Locate the cell with the specified text and output its (x, y) center coordinate. 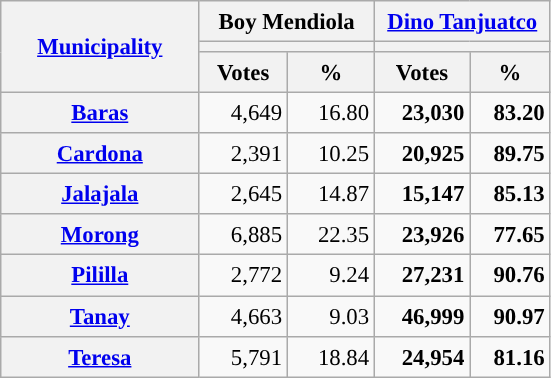
6,885 (244, 234)
Morong (100, 234)
2,645 (244, 194)
22.35 (330, 234)
5,791 (244, 356)
10.25 (330, 154)
4,663 (244, 316)
90.76 (510, 276)
9.24 (330, 276)
27,231 (422, 276)
4,649 (244, 114)
Tanay (100, 316)
Dino Tanjuatco (462, 22)
14.87 (330, 194)
Teresa (100, 356)
2,391 (244, 154)
16.80 (330, 114)
Baras (100, 114)
9.03 (330, 316)
20,925 (422, 154)
18.84 (330, 356)
23,926 (422, 234)
24,954 (422, 356)
15,147 (422, 194)
Boy Mendiola (287, 22)
83.20 (510, 114)
85.13 (510, 194)
81.16 (510, 356)
90.97 (510, 316)
Pililla (100, 276)
23,030 (422, 114)
Cardona (100, 154)
89.75 (510, 154)
Jalajala (100, 194)
46,999 (422, 316)
77.65 (510, 234)
Municipality (100, 47)
2,772 (244, 276)
